Scan for the cell matching the given text and deliver its [X, Y] coordinate at center. 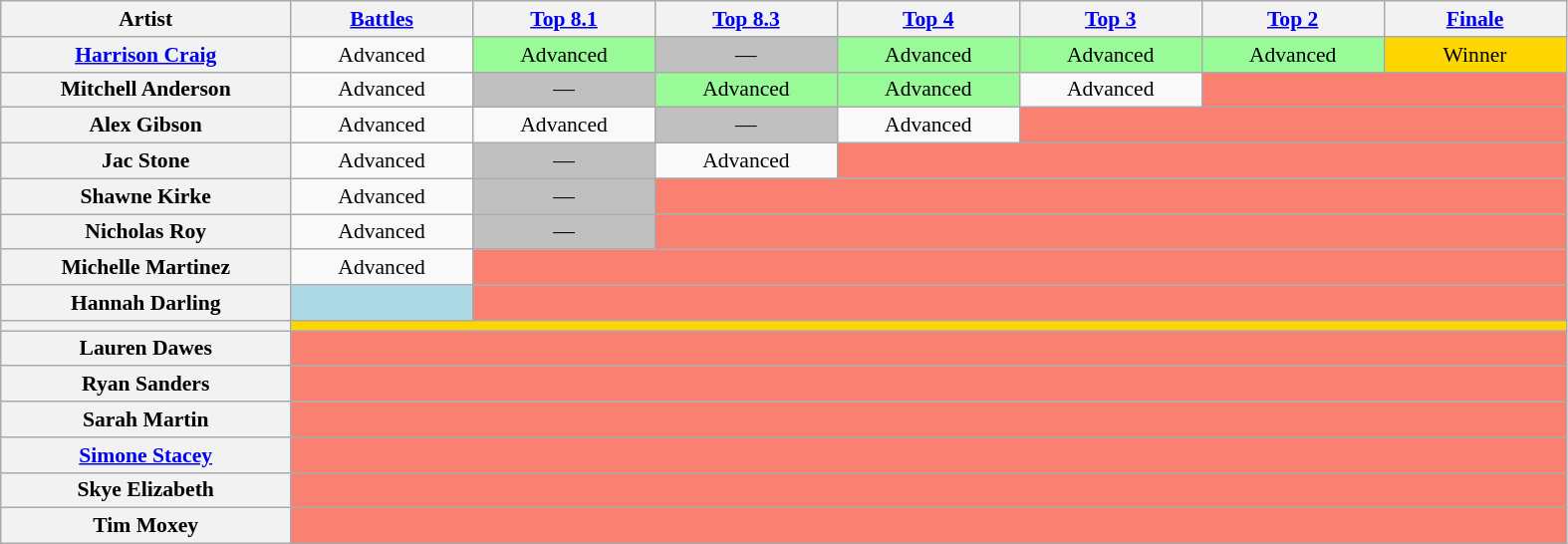
Mitchell Anderson [145, 90]
Top 3 [1110, 19]
Hannah Darling [145, 303]
Top 8.3 [745, 19]
Nicholas Roy [145, 232]
Finale [1474, 19]
Top 4 [928, 19]
Skye Elizabeth [145, 490]
Artist [145, 19]
Lauren Dawes [145, 349]
Top 8.1 [564, 19]
Tim Moxey [145, 526]
Battles [383, 19]
Simone Stacey [145, 455]
Sarah Martin [145, 419]
Shawne Kirke [145, 196]
Harrison Craig [145, 55]
Winner [1474, 55]
Alex Gibson [145, 126]
Ryan Sanders [145, 385]
Michelle Martinez [145, 268]
Top 2 [1293, 19]
Jac Stone [145, 161]
